Locate the cell with the specified text and output its (x, y) center coordinate. 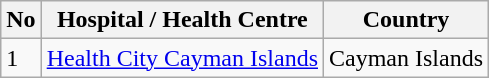
No (21, 20)
Country (406, 20)
Cayman Islands (406, 58)
Health City Cayman Islands (182, 58)
Hospital / Health Centre (182, 20)
1 (21, 58)
